Extract the [x, y] coordinate from the center of the cell holding the provided text.  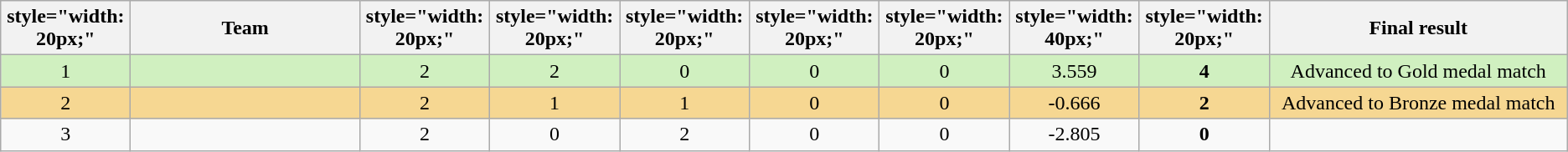
3.559 [1074, 71]
Advanced to Gold medal match [1418, 71]
Final result [1418, 28]
3 [65, 134]
style="width: 40px;" [1074, 28]
-0.666 [1074, 103]
Team [245, 28]
Advanced to Bronze medal match [1418, 103]
-2.805 [1074, 134]
4 [1204, 71]
